Scan for the cell matching the given text and deliver its (X, Y) coordinate at center. 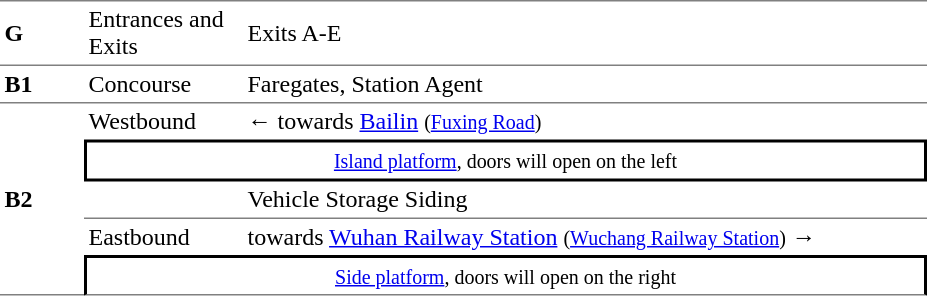
Faregates, Station Agent (585, 83)
Entrances and Exits (164, 32)
towards Wuhan Railway Station (Wuchang Railway Station) → (585, 237)
← towards Bailin (Fuxing Road) (585, 121)
Side platform, doors will open on the right (506, 275)
Concourse (164, 83)
Eastbound (164, 237)
Island platform, doors will open on the left (506, 161)
Westbound (164, 121)
B1 (42, 83)
Exits A-E (585, 32)
G (42, 32)
Vehicle Storage Siding (585, 201)
B2 (42, 199)
